Detect which cell encompasses the target text, then output its [x, y] center coordinate. 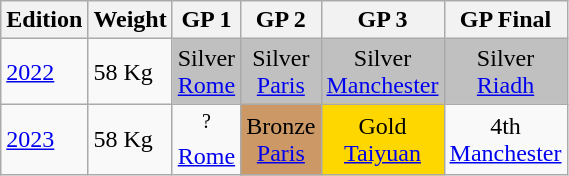
Silver Manchester [382, 72]
GP Final [506, 20]
Silver Paris [281, 72]
Silver Riadh [506, 72]
? Rome [206, 140]
GP 1 [206, 20]
Silver Rome [206, 72]
Gold Taiyuan [382, 140]
4th Manchester [506, 140]
Bronze Paris [281, 140]
Weight [130, 20]
2022 [44, 72]
Edition [44, 20]
GP 3 [382, 20]
2023 [44, 140]
GP 2 [281, 20]
